Find where the given text appears and provide that cell's center as (X, Y) coordinate. 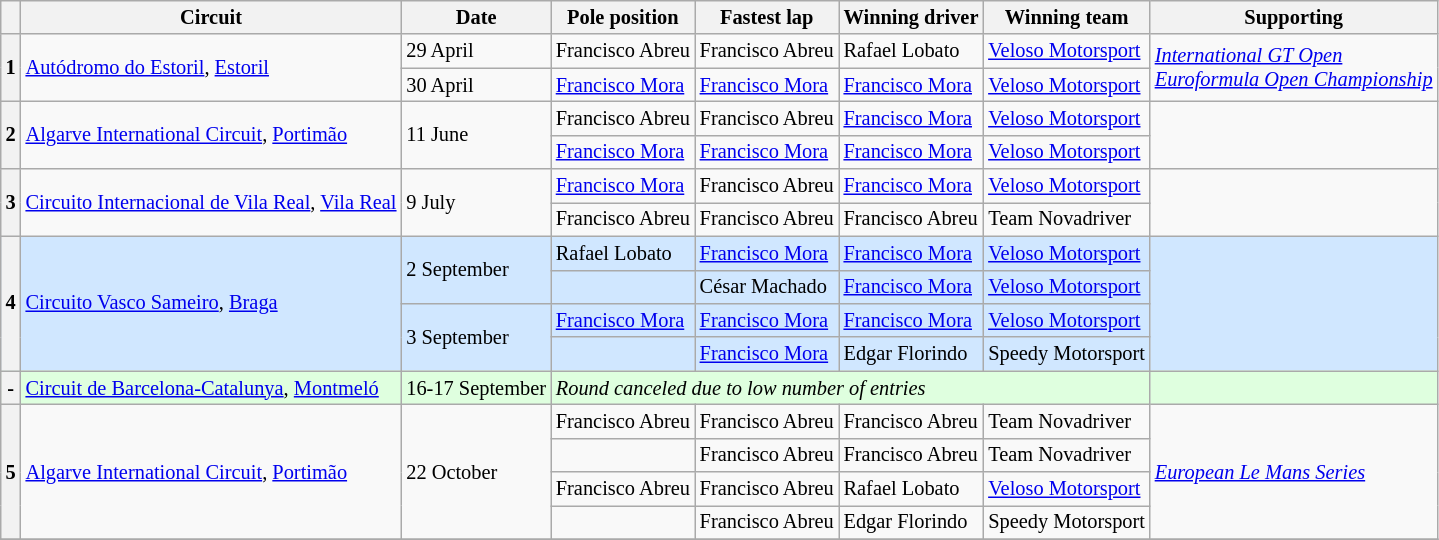
- (11, 388)
4 (11, 304)
Pole position (623, 17)
Round canceled due to low number of entries (850, 388)
3 September (476, 336)
César Machado (767, 287)
Circuito Internacional de Vila Real, Vila Real (212, 202)
1 (11, 68)
Circuito Vasco Sameiro, Braga (212, 304)
2 (11, 134)
Fastest lap (767, 17)
22 October (476, 472)
Winning team (1066, 17)
Circuit (212, 17)
16-17 September (476, 388)
European Le Mans Series (1294, 472)
2 September (476, 270)
Autódromo do Estoril, Estoril (212, 68)
Circuit de Barcelona-Catalunya, Montmeló (212, 388)
3 (11, 202)
Supporting (1294, 17)
5 (11, 472)
Winning driver (912, 17)
International GT OpenEuroformula Open Championship (1294, 68)
11 June (476, 134)
9 July (476, 202)
30 April (476, 85)
Date (476, 17)
29 April (476, 51)
